For the text-containing cell, return its midpoint in (x, y) coordinate format. 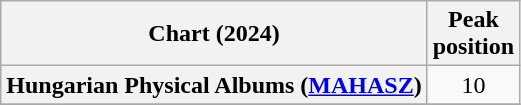
Chart (2024) (214, 34)
Hungarian Physical Albums (MAHASZ) (214, 85)
Peakposition (473, 34)
10 (473, 85)
